Scan for the cell matching the given text and deliver its [X, Y] coordinate at center. 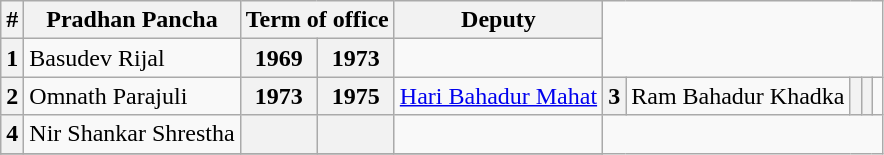
4 [12, 134]
Basudev Rijal [132, 58]
1969 [278, 58]
Ram Bahadur Khadka [738, 96]
Hari Bahadur Mahat [498, 96]
1 [12, 58]
Term of office [317, 20]
2 [12, 96]
Pradhan Pancha [132, 20]
3 [614, 96]
Omnath Parajuli [132, 96]
# [12, 20]
Deputy [498, 20]
Nir Shankar Shrestha [132, 134]
1975 [356, 96]
